Return the [x, y] coordinate for the center point of the cell that contains the specified text.  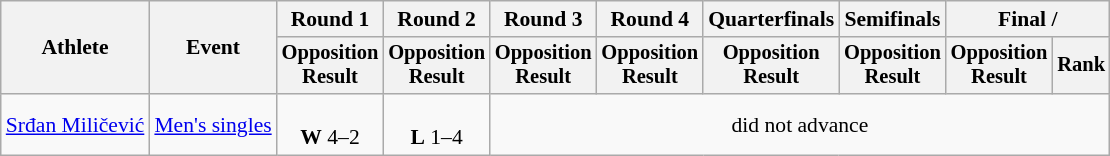
Quarterfinals [771, 19]
Round 4 [650, 19]
Final / [1028, 19]
Semifinals [892, 19]
Men's singles [212, 124]
Srđan Miličević [76, 124]
Round 2 [436, 19]
Event [212, 48]
Round 3 [544, 19]
Rank [1081, 66]
L 1–4 [436, 124]
did not advance [800, 124]
W 4–2 [330, 124]
Athlete [76, 48]
Round 1 [330, 19]
